Capture the cell that displays the provided text and extract its (X, Y) central coordinate. 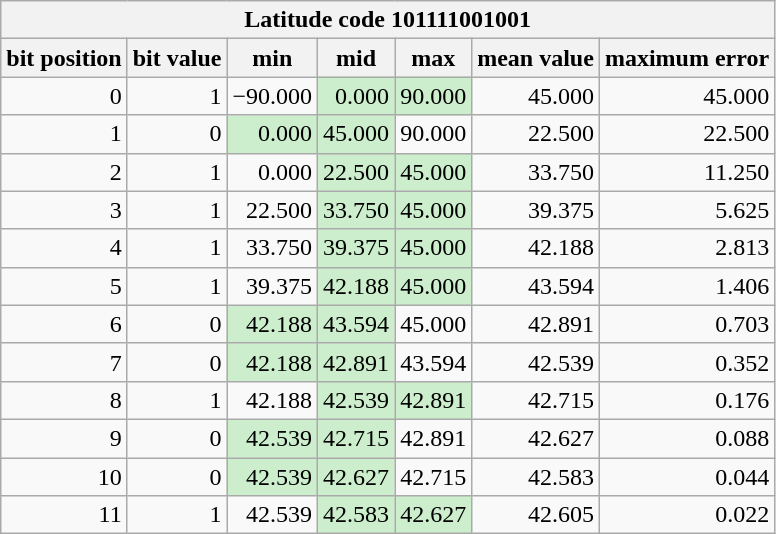
bit position (64, 58)
bit value (177, 58)
11 (64, 515)
Latitude code 101111001001 (388, 20)
−90.000 (272, 96)
max (434, 58)
11.250 (686, 172)
9 (64, 438)
mid (356, 58)
mean value (536, 58)
5.625 (686, 210)
0.022 (686, 515)
0.176 (686, 400)
10 (64, 477)
0.703 (686, 324)
0.088 (686, 438)
6 (64, 324)
4 (64, 248)
42.605 (536, 515)
maximum error (686, 58)
3 (64, 210)
5 (64, 286)
7 (64, 362)
1.406 (686, 286)
2 (64, 172)
2.813 (686, 248)
0.352 (686, 362)
min (272, 58)
0.044 (686, 477)
8 (64, 400)
